Locate the cell with the specified text and output its (X, Y) center coordinate. 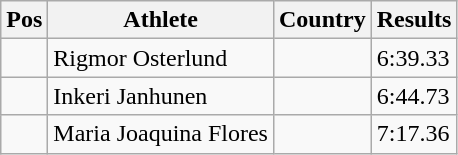
Pos (24, 20)
Athlete (161, 20)
7:17.36 (414, 134)
Inkeri Janhunen (161, 96)
6:44.73 (414, 96)
6:39.33 (414, 58)
Results (414, 20)
Rigmor Osterlund (161, 58)
Country (322, 20)
Maria Joaquina Flores (161, 134)
